Determine the [x, y] coordinate at the center of the cell enclosing the given text.  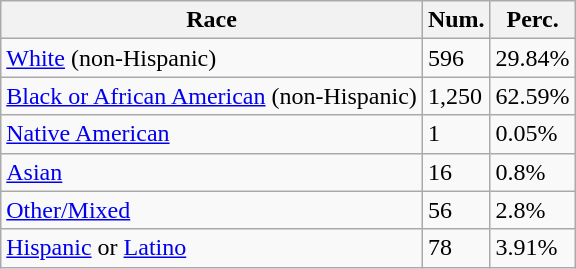
2.8% [532, 210]
0.05% [532, 134]
78 [456, 248]
White (non-Hispanic) [212, 58]
1,250 [456, 96]
Hispanic or Latino [212, 248]
Black or African American (non-Hispanic) [212, 96]
29.84% [532, 58]
1 [456, 134]
Asian [212, 172]
596 [456, 58]
62.59% [532, 96]
3.91% [532, 248]
56 [456, 210]
Perc. [532, 20]
16 [456, 172]
0.8% [532, 172]
Native American [212, 134]
Num. [456, 20]
Other/Mixed [212, 210]
Race [212, 20]
